Scan for the cell matching the given text and deliver its (X, Y) coordinate at center. 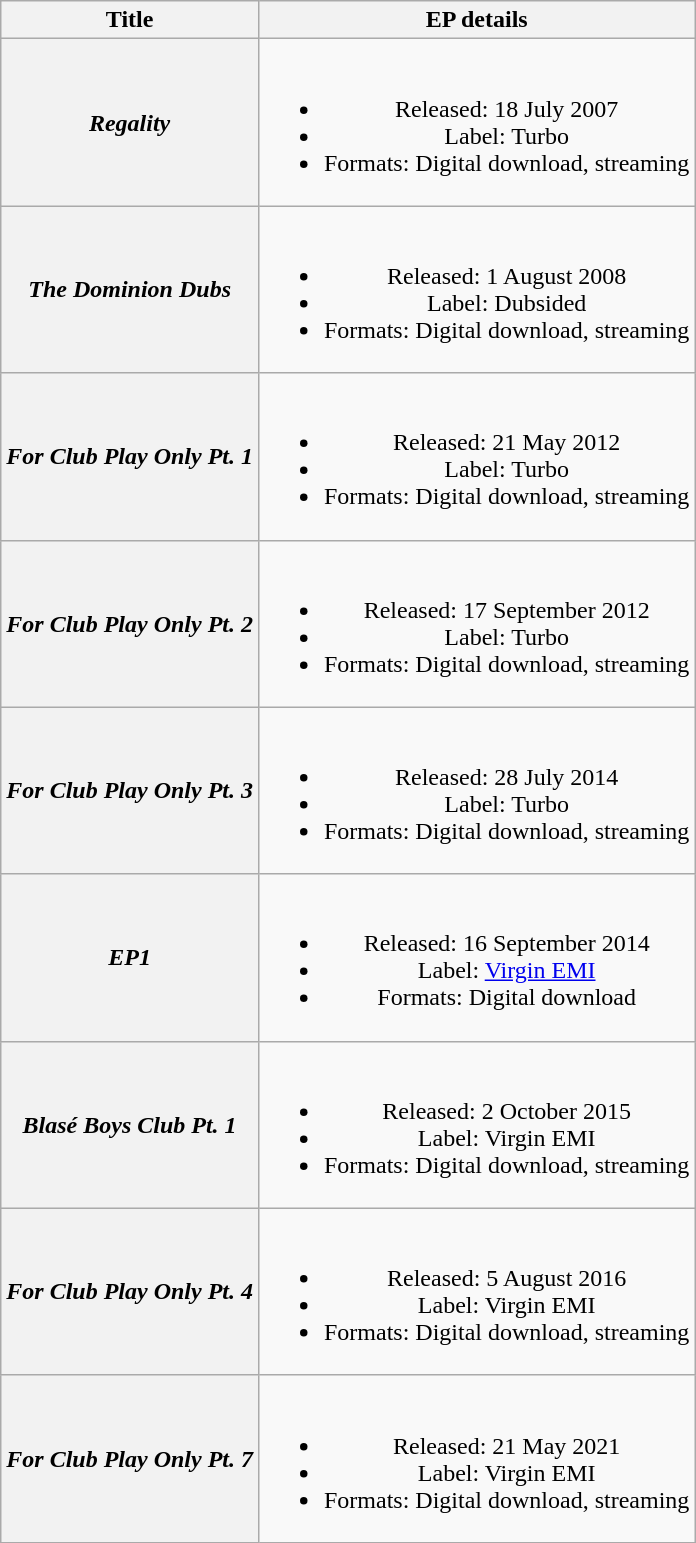
For Club Play Only Pt. 2 (130, 624)
For Club Play Only Pt. 7 (130, 1458)
Released: 1 August 2008Label: DubsidedFormats: Digital download, streaming (476, 290)
For Club Play Only Pt. 3 (130, 790)
Released: 5 August 2016Label: Virgin EMIFormats: Digital download, streaming (476, 1292)
Title (130, 20)
EP1 (130, 958)
Released: 28 July 2014Label: TurboFormats: Digital download, streaming (476, 790)
The Dominion Dubs (130, 290)
Regality (130, 122)
Released: 16 September 2014Label: Virgin EMIFormats: Digital download (476, 958)
For Club Play Only Pt. 1 (130, 456)
EP details (476, 20)
Released: 17 September 2012Label: TurboFormats: Digital download, streaming (476, 624)
For Club Play Only Pt. 4 (130, 1292)
Released: 2 October 2015Label: Virgin EMIFormats: Digital download, streaming (476, 1124)
Blasé Boys Club Pt. 1 (130, 1124)
Released: 18 July 2007Label: TurboFormats: Digital download, streaming (476, 122)
Released: 21 May 2012Label: TurboFormats: Digital download, streaming (476, 456)
Released: 21 May 2021Label: Virgin EMIFormats: Digital download, streaming (476, 1458)
